Identify which cell holds the provided text, then report its [x, y] central coordinate. 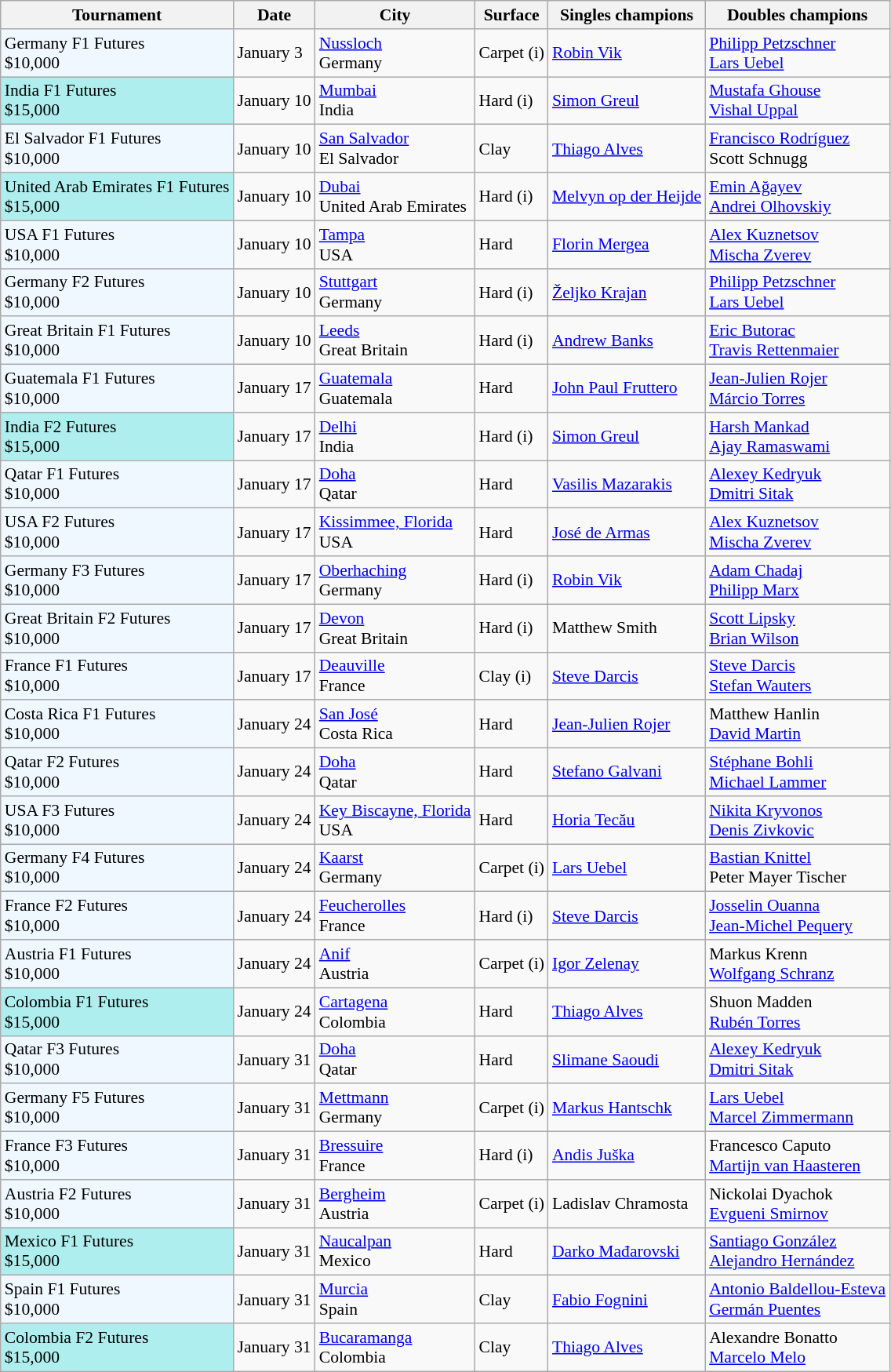
Spain F1 Futures$10,000 [118, 1299]
Francisco Rodríguez Scott Schnugg [797, 149]
MurciaSpain [395, 1299]
Germany F2 Futures$10,000 [118, 292]
DubaiUnited Arab Emirates [395, 196]
Kissimmee, FloridaUSA [395, 532]
Qatar F3 Futures$10,000 [118, 1059]
Scott Lipsky Brian Wilson [797, 628]
GuatemalaGuatemala [395, 389]
Qatar F2 Futures$10,000 [118, 772]
Date [274, 15]
Melvyn op der Heijde [627, 196]
Germany F1 Futures$10,000 [118, 53]
Stéphane Bohli Michael Lammer [797, 772]
Jean-Julien Rojer [627, 725]
January 3 [274, 53]
Antonio Baldellou-Esteva Germán Puentes [797, 1299]
StuttgartGermany [395, 292]
France F2 Futures$10,000 [118, 916]
NaucalpanMexico [395, 1252]
Markus Hantschk [627, 1108]
Igor Zelenay [627, 963]
Guatemala F1 Futures$10,000 [118, 389]
Great Britain F1 Futures$10,000 [118, 340]
NusslochGermany [395, 53]
Santiago González Alejandro Hernández [797, 1252]
MumbaiIndia [395, 100]
Eric Butorac Travis Rettenmaier [797, 340]
Mustafa Ghouse Vishal Uppal [797, 100]
Steve Darcis Stefan Wauters [797, 676]
Florin Mergea [627, 245]
India F1 Futures$15,000 [118, 100]
Colombia F1 Futures$15,000 [118, 1012]
Andrew Banks [627, 340]
Francesco Caputo Martijn van Haasteren [797, 1156]
Shuon Madden Rubén Torres [797, 1012]
Clay (i) [511, 676]
Germany F3 Futures$10,000 [118, 580]
San SalvadorEl Salvador [395, 149]
CartagenaColombia [395, 1012]
Colombia F2 Futures$15,000 [118, 1348]
Jean-Julien Rojer Márcio Torres [797, 389]
LeedsGreat Britain [395, 340]
José de Armas [627, 532]
India F2 Futures$15,000 [118, 436]
BucaramangaColombia [395, 1348]
Lars Uebel Marcel Zimmermann [797, 1108]
Josselin Ouanna Jean-Michel Pequery [797, 916]
Bastian Knittel Peter Mayer Tischer [797, 868]
France F1 Futures$10,000 [118, 676]
Costa Rica F1 Futures$10,000 [118, 725]
Qatar F1 Futures$10,000 [118, 485]
BergheimAustria [395, 1203]
Adam Chadaj Philipp Marx [797, 580]
AnifAustria [395, 963]
John Paul Fruttero [627, 389]
MettmannGermany [395, 1108]
Tournament [118, 15]
Fabio Fognini [627, 1299]
Austria F2 Futures$10,000 [118, 1203]
Mexico F1 Futures$15,000 [118, 1252]
Great Britain F2 Futures$10,000 [118, 628]
Matthew Smith [627, 628]
United Arab Emirates F1 Futures$15,000 [118, 196]
TampaUSA [395, 245]
USA F3 Futures$10,000 [118, 821]
Germany F5 Futures$10,000 [118, 1108]
KaarstGermany [395, 868]
France F3 Futures$10,000 [118, 1156]
Nikita Kryvonos Denis Zivkovic [797, 821]
City [395, 15]
San JoséCosta Rica [395, 725]
Singles champions [627, 15]
Željko Krajan [627, 292]
Slimane Saoudi [627, 1059]
USA F2 Futures$10,000 [118, 532]
Key Biscayne, FloridaUSA [395, 821]
Harsh Mankad Ajay Ramaswami [797, 436]
Darko Mađarovski [627, 1252]
Alexandre Bonatto Marcelo Melo [797, 1348]
Doubles champions [797, 15]
BressuireFrance [395, 1156]
FeucherollesFrance [395, 916]
DeauvilleFrance [395, 676]
Ladislav Chramosta [627, 1203]
Andis Juška [627, 1156]
Vasilis Mazarakis [627, 485]
El Salvador F1 Futures$10,000 [118, 149]
Stefano Galvani [627, 772]
Horia Tecău [627, 821]
Lars Uebel [627, 868]
Surface [511, 15]
Germany F4 Futures$10,000 [118, 868]
USA F1 Futures$10,000 [118, 245]
DevonGreat Britain [395, 628]
Emin Ağayev Andrei Olhovskiy [797, 196]
Nickolai Dyachok Evgueni Smirnov [797, 1203]
DelhiIndia [395, 436]
Austria F1 Futures$10,000 [118, 963]
Matthew Hanlin David Martin [797, 725]
Markus Krenn Wolfgang Schranz [797, 963]
OberhachingGermany [395, 580]
